Determine the (x, y) coordinate at the center of the cell enclosing the given text.  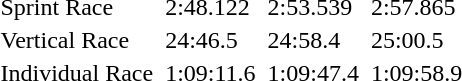
24:58.4 (313, 40)
24:46.5 (210, 40)
